Output the (x, y) coordinate of the center of the cell containing the given text.  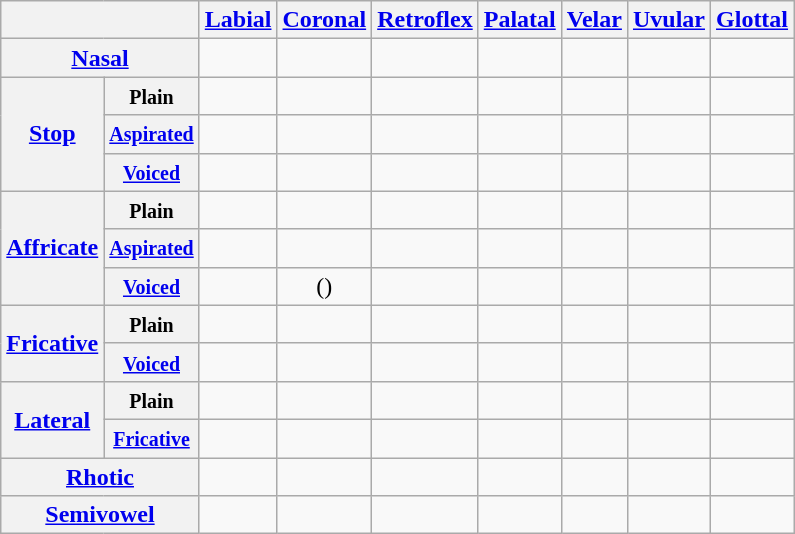
Semivowel (100, 515)
Palatal (520, 20)
Labial (238, 20)
Rhotic (100, 477)
Velar (594, 20)
Glottal (752, 20)
Affricate (52, 248)
Retroflex (426, 20)
Stop (52, 134)
Nasal (100, 58)
Coronal (324, 20)
() (324, 286)
Uvular (668, 20)
Lateral (52, 419)
